Determine the (x, y) coordinate at the center of the cell enclosing the given text.  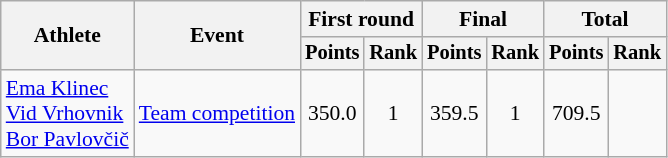
359.5 (454, 114)
709.5 (576, 114)
Event (217, 36)
Total (605, 19)
Ema KlinecVid VrhovnikBor Pavlovčič (68, 114)
350.0 (332, 114)
Team competition (217, 114)
Final (483, 19)
Athlete (68, 36)
First round (361, 19)
